Provide the (X, Y) coordinate of the cell's center where the given text is located.  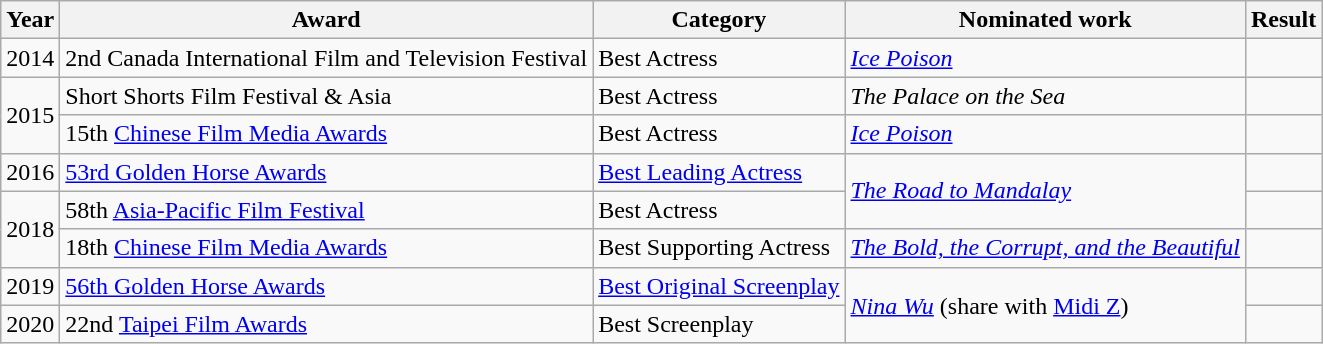
Nominated work (1045, 20)
The Road to Mandalay (1045, 191)
2014 (30, 58)
Award (326, 20)
15th Chinese Film Media Awards (326, 134)
2016 (30, 172)
Category (719, 20)
The Bold, the Corrupt, and the Beautiful (1045, 248)
2019 (30, 286)
2015 (30, 115)
Result (1283, 20)
Best Leading Actress (719, 172)
53rd Golden Horse Awards (326, 172)
2018 (30, 229)
Year (30, 20)
2nd Canada International Film and Television Festival (326, 58)
56th Golden Horse Awards (326, 286)
Best Original Screenplay (719, 286)
Best Screenplay (719, 324)
58th Asia-Pacific Film Festival (326, 210)
18th Chinese Film Media Awards (326, 248)
Short Shorts Film Festival & Asia (326, 96)
Nina Wu (share with Midi Z) (1045, 305)
The Palace on the Sea (1045, 96)
2020 (30, 324)
22nd Taipei Film Awards (326, 324)
Best Supporting Actress (719, 248)
